For the text-containing cell, return its midpoint in [x, y] coordinate format. 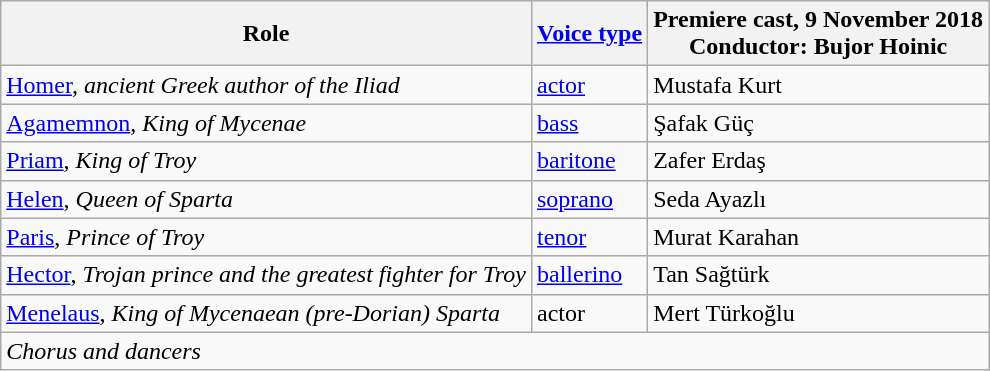
Şafak Güç [818, 123]
Mert Türkoğlu [818, 313]
Voice type [589, 34]
Murat Karahan [818, 237]
bass [589, 123]
Paris, Prince of Troy [266, 237]
Hector, Trojan prince and the greatest fighter for Troy [266, 275]
Homer, ancient Greek author of the Iliad [266, 85]
Premiere cast, 9 November 2018Conductor: Bujor Hoinic [818, 34]
Seda Ayazlı [818, 199]
tenor [589, 237]
Mustafa Kurt [818, 85]
Menelaus, King of Mycenaean (pre-Dorian) Sparta [266, 313]
Zafer Erdaş [818, 161]
Chorus and dancers [495, 351]
Agamemnon, King of Mycenae [266, 123]
Role [266, 34]
Priam, King of Troy [266, 161]
baritone [589, 161]
ballerino [589, 275]
soprano [589, 199]
Helen, Queen of Sparta [266, 199]
Tan Sağtürk [818, 275]
